For the text-containing cell, return its midpoint in [x, y] coordinate format. 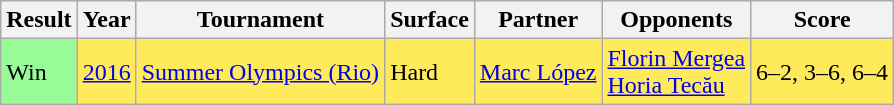
2016 [106, 72]
Year [106, 20]
Surface [430, 20]
Tournament [260, 20]
Win [39, 72]
Hard [430, 72]
Result [39, 20]
6–2, 3–6, 6–4 [822, 72]
Score [822, 20]
Florin Mergea Horia Tecău [676, 72]
Marc López [538, 72]
Opponents [676, 20]
Partner [538, 20]
Summer Olympics (Rio) [260, 72]
